Search for the cell housing the specified text and yield its (x, y) center coordinate. 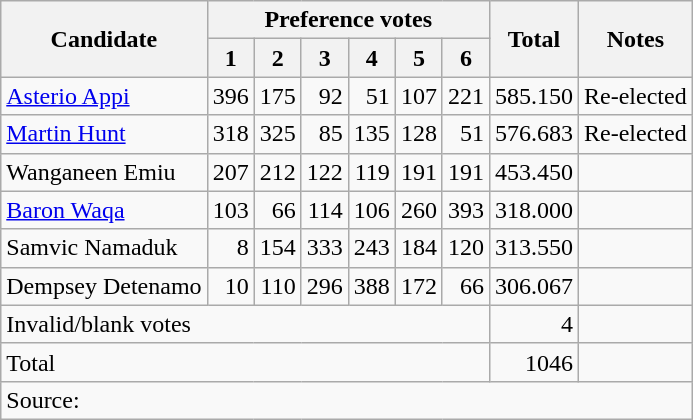
103 (230, 210)
8 (230, 248)
Wanganeen Emiu (104, 172)
Dempsey Detenamo (104, 286)
296 (324, 286)
122 (324, 172)
1046 (534, 362)
585.150 (534, 96)
128 (418, 134)
325 (278, 134)
318.000 (534, 210)
6 (466, 58)
Asterio Appi (104, 96)
576.683 (534, 134)
184 (418, 248)
120 (466, 248)
3 (324, 58)
106 (372, 210)
110 (278, 286)
260 (418, 210)
453.450 (534, 172)
154 (278, 248)
Notes (636, 39)
85 (324, 134)
243 (372, 248)
Candidate (104, 39)
396 (230, 96)
135 (372, 134)
Martin Hunt (104, 134)
5 (418, 58)
114 (324, 210)
119 (372, 172)
393 (466, 210)
313.550 (534, 248)
318 (230, 134)
388 (372, 286)
10 (230, 286)
Invalid/blank votes (246, 324)
Source: (346, 400)
172 (418, 286)
175 (278, 96)
107 (418, 96)
333 (324, 248)
221 (466, 96)
Samvic Namaduk (104, 248)
212 (278, 172)
1 (230, 58)
2 (278, 58)
Baron Waqa (104, 210)
207 (230, 172)
Preference votes (348, 20)
306.067 (534, 286)
92 (324, 96)
